Detect which cell encompasses the target text, then output its [x, y] center coordinate. 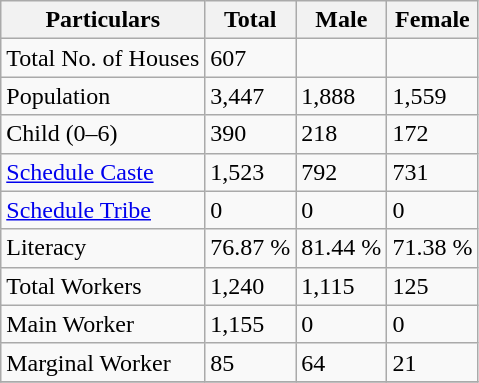
390 [250, 134]
1,888 [342, 96]
21 [432, 362]
76.87 % [250, 248]
Total [250, 20]
Literacy [103, 248]
85 [250, 362]
Main Worker [103, 324]
3,447 [250, 96]
Total No. of Houses [103, 58]
1,523 [250, 172]
Schedule Caste [103, 172]
172 [432, 134]
Particulars [103, 20]
71.38 % [432, 248]
Female [432, 20]
792 [342, 172]
125 [432, 286]
607 [250, 58]
218 [342, 134]
64 [342, 362]
Male [342, 20]
Population [103, 96]
1,559 [432, 96]
1,155 [250, 324]
Schedule Tribe [103, 210]
1,240 [250, 286]
1,115 [342, 286]
81.44 % [342, 248]
Total Workers [103, 286]
731 [432, 172]
Marginal Worker [103, 362]
Child (0–6) [103, 134]
